Capture the cell that displays the provided text and extract its [x, y] central coordinate. 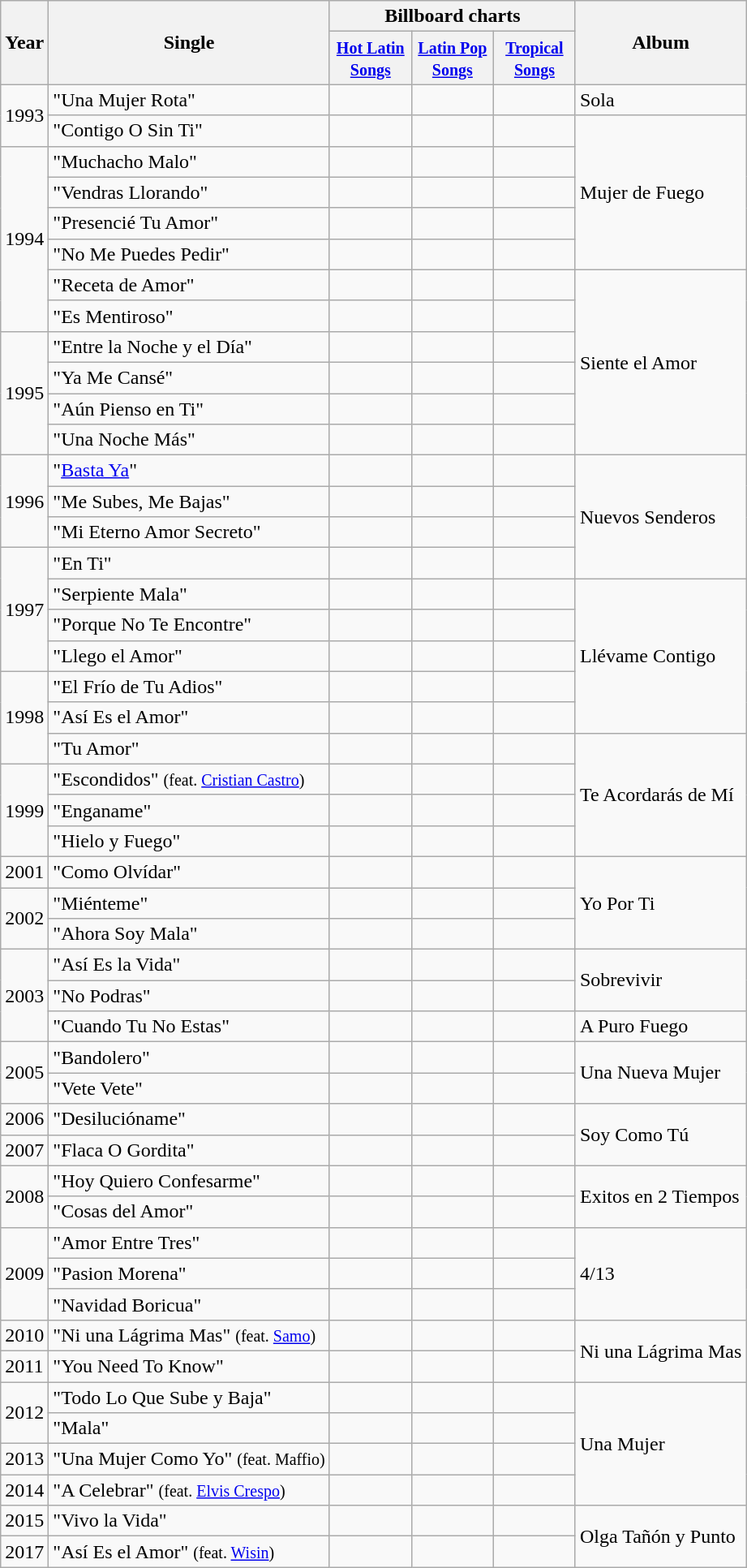
"Hoy Quiero Confesarme" [189, 1181]
Yo Por Ti [660, 902]
"Así Es el Amor" [189, 717]
1999 [24, 810]
"Así Es la Vida" [189, 965]
2006 [24, 1119]
"Pasion Morena" [189, 1273]
Billboard charts [453, 16]
"Como Olvídar" [189, 872]
2008 [24, 1196]
"Una Mujer Rota" [189, 100]
"Receta de Amor" [189, 285]
2011 [24, 1366]
4/13 [660, 1273]
"Es Mentiroso" [189, 316]
"A Celebrar" (feat. Elvis Crespo) [189, 1490]
"No Podras" [189, 996]
Year [24, 42]
"Miénteme" [189, 903]
Album [660, 42]
2015 [24, 1521]
"Llego el Amor" [189, 656]
"Mala" [189, 1428]
"En Ti" [189, 563]
"Bandolero" [189, 1058]
"Ahora Soy Mala" [189, 934]
"Tu Amor" [189, 748]
"Me Subes, Me Bajas" [189, 502]
Single [189, 42]
"Una Noche Más" [189, 440]
Siente el Amor [660, 362]
"Enganame" [189, 810]
"Serpiente Mala" [189, 594]
"Una Mujer Como Yo" (feat. Maffio) [189, 1459]
Llévame Contigo [660, 656]
Nuevos Senderos [660, 517]
Soy Como Tú [660, 1135]
2003 [24, 996]
Latin Pop Songs [453, 58]
2009 [24, 1273]
"Muchacho Malo" [189, 162]
1995 [24, 393]
Una Mujer [660, 1443]
Sola [660, 100]
Hot Latin Songs [370, 58]
"Vendras Llorando" [189, 192]
"El Frío de Tu Adios" [189, 687]
"Entre la Noche y el Día" [189, 347]
Una Nueva Mujer [660, 1073]
"Cosas del Amor" [189, 1212]
2014 [24, 1490]
"Todo Lo Que Sube y Baja" [189, 1397]
2001 [24, 872]
"Flaca O Gordita" [189, 1150]
1997 [24, 610]
"Así Es el Amor" (feat. Wisin) [189, 1552]
"Ya Me Cansé" [189, 377]
"Contigo O Sin Ti" [189, 131]
Te Acordarás de Mí [660, 795]
2002 [24, 919]
1998 [24, 717]
"Navidad Boricua" [189, 1304]
"Amor Entre Tres" [189, 1243]
"Mi Eterno Amor Secreto" [189, 532]
2012 [24, 1412]
2010 [24, 1335]
Olga Tañón y Punto [660, 1536]
2013 [24, 1459]
"You Need To Know" [189, 1366]
A Puro Fuego [660, 1027]
1996 [24, 502]
"Aún Pienso en Ti" [189, 408]
Sobrevivir [660, 980]
"Porque No Te Encontre" [189, 625]
"Escondidos" (feat. Cristian Castro) [189, 779]
Ni una Lágrima Mas [660, 1350]
2005 [24, 1073]
Mujer de Fuego [660, 192]
1994 [24, 239]
"Vete Vete" [189, 1088]
2007 [24, 1150]
2017 [24, 1552]
1993 [24, 115]
"Presencié Tu Amor" [189, 223]
Tropical Songs [534, 58]
"Cuando Tu No Estas" [189, 1027]
"Ni una Lágrima Mas" (feat. Samo) [189, 1335]
"Basta Ya" [189, 471]
"Hielo y Fuego" [189, 841]
"Desilucióname" [189, 1119]
Exitos en 2 Tiempos [660, 1196]
"No Me Puedes Pedir" [189, 254]
"Vivo la Vida" [189, 1521]
